Determine the (x, y) coordinate at the center of the cell enclosing the given text.  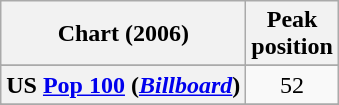
52 (292, 85)
Peakposition (292, 34)
Chart (2006) (124, 34)
US Pop 100 (Billboard) (124, 85)
